Locate the cell with the specified text and output its (x, y) center coordinate. 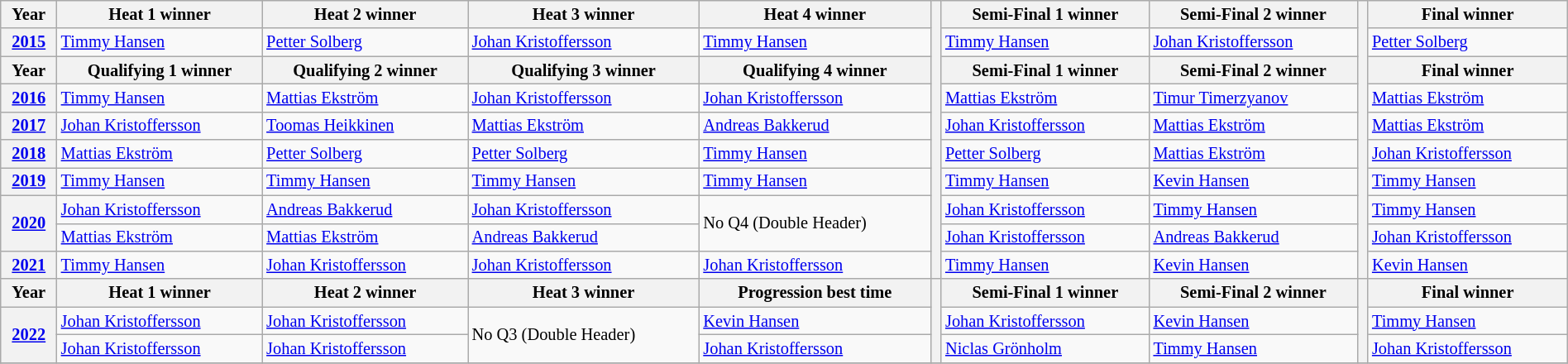
Heat 4 winner (815, 14)
2019 (29, 181)
Qualifying 2 winner (365, 70)
2020 (29, 223)
2021 (29, 265)
Qualifying 1 winner (160, 70)
Niclas Grönholm (1045, 348)
2017 (29, 126)
Timur Timerzyanov (1254, 98)
Toomas Heikkinen (365, 126)
Qualifying 4 winner (815, 70)
2015 (29, 42)
Progression best time (815, 293)
2022 (29, 334)
No Q3 (Double Header) (584, 334)
No Q4 (Double Header) (815, 223)
2018 (29, 154)
Qualifying 3 winner (584, 70)
2016 (29, 98)
